Pinpoint the cell where the given text exists, returning its (X, Y) midpoint coordinate. 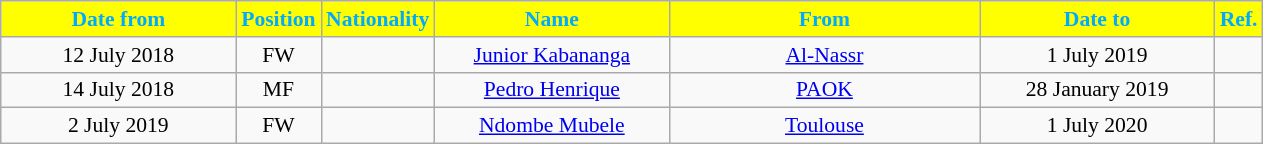
From (824, 19)
1 July 2020 (1098, 126)
Ref. (1239, 19)
2 July 2019 (118, 126)
1 July 2019 (1098, 55)
Name (552, 19)
Ndombe Mubele (552, 126)
Nationality (378, 19)
MF (278, 90)
Position (278, 19)
12 July 2018 (118, 55)
Toulouse (824, 126)
14 July 2018 (118, 90)
28 January 2019 (1098, 90)
Date to (1098, 19)
PAOK (824, 90)
Junior Kabananga (552, 55)
Date from (118, 19)
Al-Nassr (824, 55)
Pedro Henrique (552, 90)
